Scan for the cell matching the given text and deliver its (X, Y) coordinate at center. 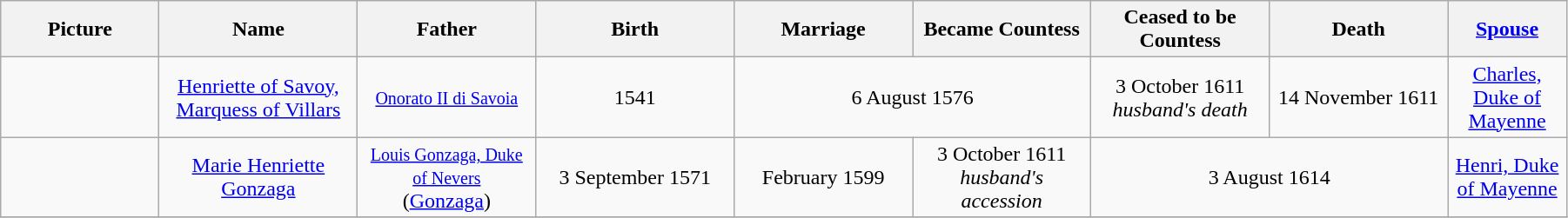
3 September 1571 (635, 177)
Henri, Duke of Mayenne (1507, 177)
Death (1359, 30)
3 August 1614 (1270, 177)
Charles, Duke of Mayenne (1507, 97)
Became Countess (1002, 30)
Marriage (823, 30)
1541 (635, 97)
3 October 1611husband's accession (1002, 177)
6 August 1576 (913, 97)
Henriette of Savoy, Marquess of Villars (258, 97)
14 November 1611 (1359, 97)
Ceased to be Countess (1180, 30)
February 1599 (823, 177)
Onorato II di Savoia (447, 97)
Louis Gonzaga, Duke of Nevers(Gonzaga) (447, 177)
Marie Henriette Gonzaga (258, 177)
3 October 1611husband's death (1180, 97)
Name (258, 30)
Birth (635, 30)
Picture (80, 30)
Father (447, 30)
Spouse (1507, 30)
